Provide the (x, y) coordinate of the cell's center where the given text is located.  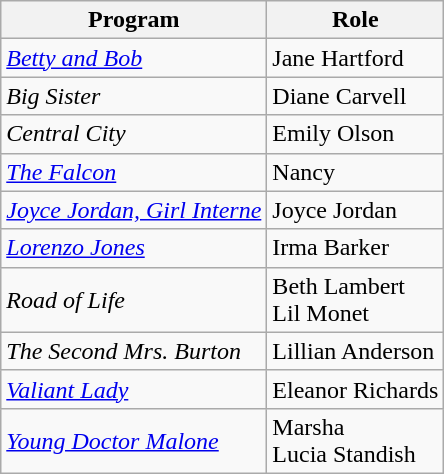
Beth LambertLil Monet (356, 300)
Lorenzo Jones (134, 248)
MarshaLucia Standish (356, 440)
Diane Carvell (356, 96)
The Second Mrs. Burton (134, 351)
Role (356, 20)
Joyce Jordan, Girl Interne (134, 210)
Lillian Anderson (356, 351)
The Falcon (134, 172)
Betty and Bob (134, 58)
Irma Barker (356, 248)
Joyce Jordan (356, 210)
Young Doctor Malone (134, 440)
Central City (134, 134)
Emily Olson (356, 134)
Nancy (356, 172)
Jane Hartford (356, 58)
Eleanor Richards (356, 389)
Road of Life (134, 300)
Valiant Lady (134, 389)
Program (134, 20)
Big Sister (134, 96)
